Provide the [X, Y] coordinate of the cell's center where the given text is located.  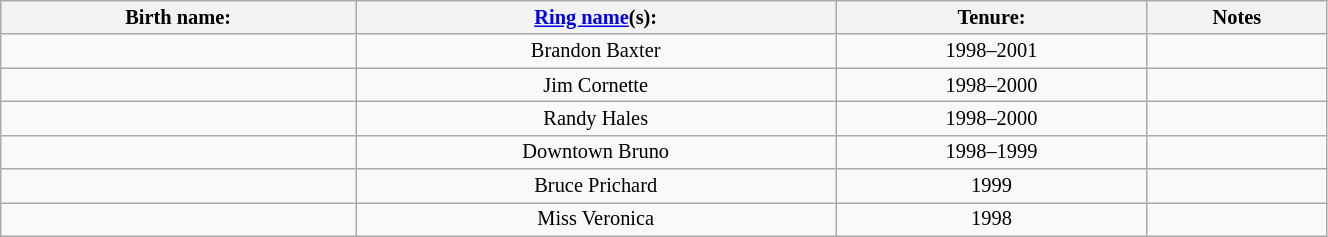
1998–2001 [992, 51]
Notes [1236, 17]
Ring name(s): [596, 17]
Tenure: [992, 17]
Birth name: [178, 17]
Randy Hales [596, 118]
Downtown Bruno [596, 152]
1999 [992, 186]
Jim Cornette [596, 85]
1998 [992, 219]
Bruce Prichard [596, 186]
Miss Veronica [596, 219]
1998–1999 [992, 152]
Brandon Baxter [596, 51]
